For the text-containing cell, return its midpoint in [X, Y] coordinate format. 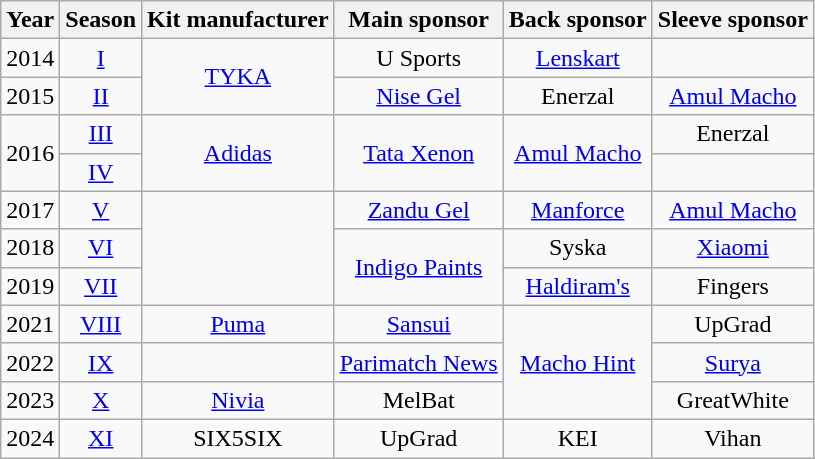
VI [101, 248]
Puma [238, 324]
Year [30, 20]
GreatWhite [732, 400]
Parimatch News [418, 362]
2019 [30, 286]
Season [101, 20]
Manforce [578, 210]
Main sponsor [418, 20]
Syska [578, 248]
2015 [30, 96]
Xiaomi [732, 248]
V [101, 210]
Nivia [238, 400]
Zandu Gel [418, 210]
TYKA [238, 77]
2018 [30, 248]
Surya [732, 362]
2014 [30, 58]
Fingers [732, 286]
2021 [30, 324]
IV [101, 172]
Macho Hint [578, 362]
Vihan [732, 438]
X [101, 400]
2023 [30, 400]
Indigo Paints [418, 267]
Sansui [418, 324]
2016 [30, 153]
Back sponsor [578, 20]
Sleeve sponsor [732, 20]
Nise Gel [418, 96]
III [101, 134]
Haldiram's [578, 286]
II [101, 96]
MelBat [418, 400]
SIX5SIX [238, 438]
VIII [101, 324]
XI [101, 438]
2017 [30, 210]
2022 [30, 362]
Lenskart [578, 58]
I [101, 58]
Kit manufacturer [238, 20]
KEI [578, 438]
VII [101, 286]
U Sports [418, 58]
IX [101, 362]
Adidas [238, 153]
2024 [30, 438]
Tata Xenon [418, 153]
